Pinpoint the cell where the given text exists, returning its [x, y] midpoint coordinate. 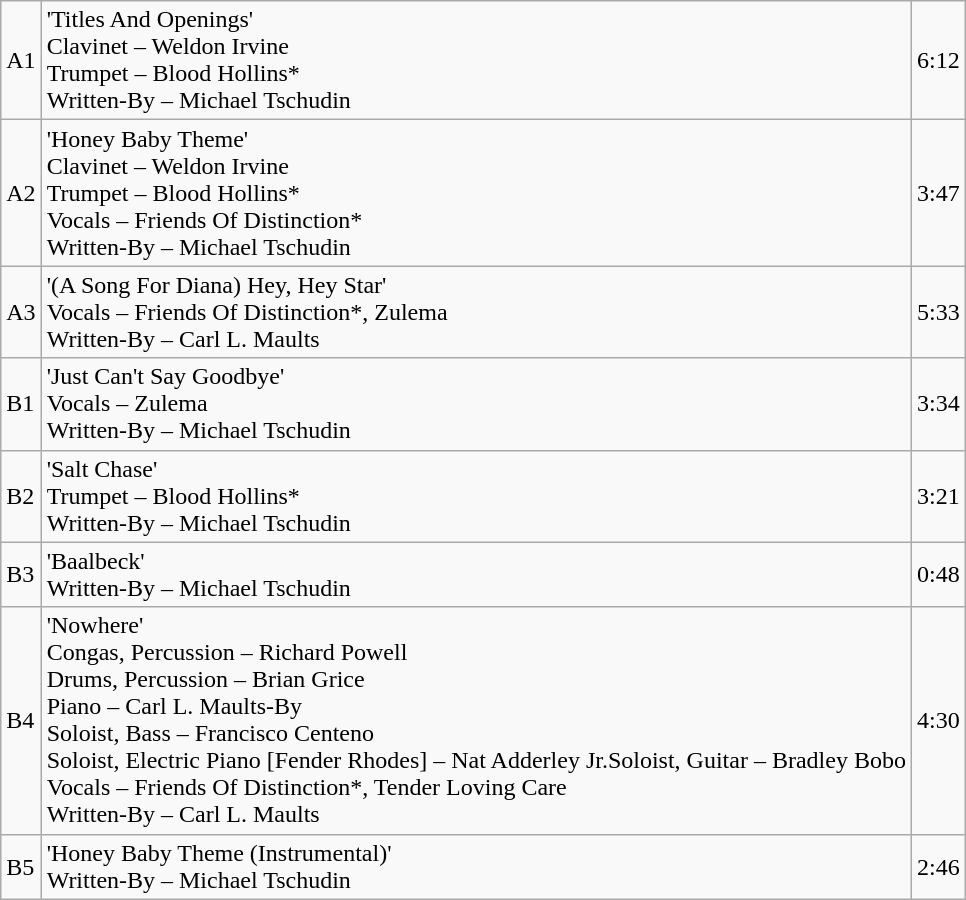
A3 [21, 312]
5:33 [938, 312]
'Salt Chase'Trumpet – Blood Hollins*Written-By – Michael Tschudin [476, 496]
B1 [21, 404]
'Honey Baby Theme (Instrumental)'Written-By – Michael Tschudin [476, 866]
6:12 [938, 60]
A1 [21, 60]
B2 [21, 496]
4:30 [938, 720]
A2 [21, 193]
'(A Song For Diana) Hey, Hey Star'Vocals – Friends Of Distinction*, ZulemaWritten-By – Carl L. Maults [476, 312]
3:47 [938, 193]
3:34 [938, 404]
0:48 [938, 574]
B5 [21, 866]
'Just Can't Say Goodbye'Vocals – ZulemaWritten-By – Michael Tschudin [476, 404]
'Titles And Openings'Clavinet – Weldon IrvineTrumpet – Blood Hollins*Written-By – Michael Tschudin [476, 60]
2:46 [938, 866]
B4 [21, 720]
3:21 [938, 496]
'Honey Baby Theme'Clavinet – Weldon IrvineTrumpet – Blood Hollins*Vocals – Friends Of Distinction*Written-By – Michael Tschudin [476, 193]
B3 [21, 574]
'Baalbeck'Written-By – Michael Tschudin [476, 574]
